For the text-containing cell, return its midpoint in (x, y) coordinate format. 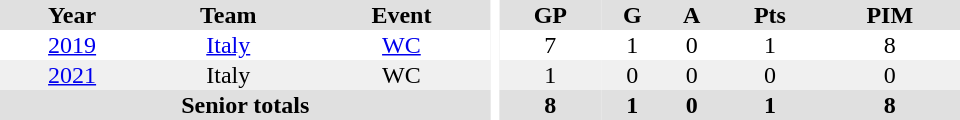
Team (228, 15)
Pts (770, 15)
GP (550, 15)
Event (401, 15)
G (632, 15)
PIM (890, 15)
Senior totals (245, 105)
7 (550, 45)
2021 (72, 75)
A (692, 15)
Year (72, 15)
2019 (72, 45)
